Extract the [X, Y] coordinate from the center of the cell holding the provided text.  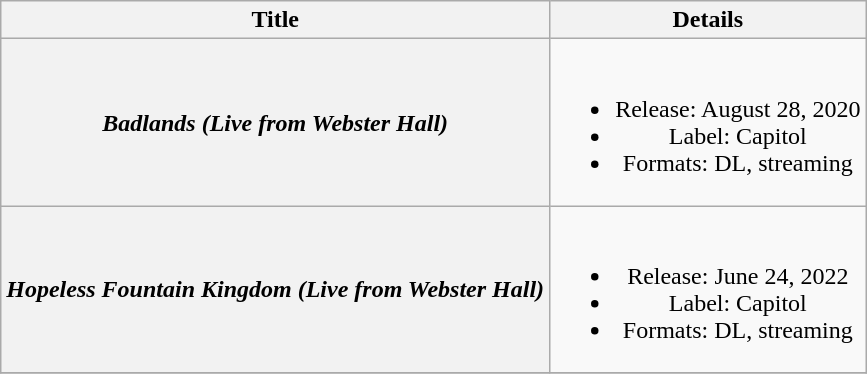
Release: June 24, 2022Label: CapitolFormats: DL, streaming [708, 290]
Title [276, 20]
Release: August 28, 2020Label: CapitolFormats: DL, streaming [708, 122]
Badlands (Live from Webster Hall) [276, 122]
Hopeless Fountain Kingdom (Live from Webster Hall) [276, 290]
Details [708, 20]
